For the text-containing cell, return its midpoint in [X, Y] coordinate format. 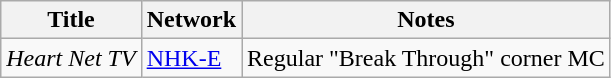
Regular "Break Through" corner MC [426, 58]
Notes [426, 20]
Title [71, 20]
Heart Net TV [71, 58]
Network [191, 20]
NHK-E [191, 58]
